Extract the (X, Y) coordinate from the center of the cell holding the provided text.  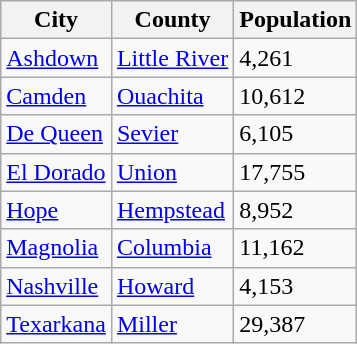
Little River (172, 58)
Ouachita (172, 96)
Miller (172, 324)
6,105 (296, 134)
4,153 (296, 286)
Camden (56, 96)
Magnolia (56, 248)
17,755 (296, 172)
4,261 (296, 58)
County (172, 20)
Union (172, 172)
Nashville (56, 286)
Columbia (172, 248)
De Queen (56, 134)
Ashdown (56, 58)
City (56, 20)
11,162 (296, 248)
29,387 (296, 324)
8,952 (296, 210)
Texarkana (56, 324)
Howard (172, 286)
El Dorado (56, 172)
10,612 (296, 96)
Sevier (172, 134)
Hope (56, 210)
Population (296, 20)
Hempstead (172, 210)
